Provide the [X, Y] coordinate of the cell's center where the given text is located.  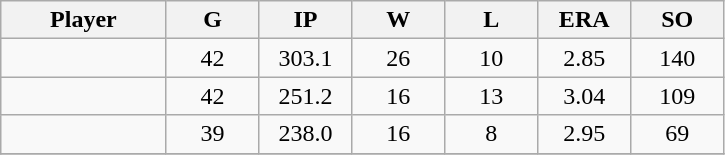
ERA [584, 20]
8 [492, 134]
W [398, 20]
238.0 [306, 134]
10 [492, 58]
Player [84, 20]
IP [306, 20]
109 [678, 96]
251.2 [306, 96]
69 [678, 134]
2.85 [584, 58]
2.95 [584, 134]
39 [212, 134]
140 [678, 58]
3.04 [584, 96]
SO [678, 20]
L [492, 20]
G [212, 20]
26 [398, 58]
13 [492, 96]
303.1 [306, 58]
